Extract the [x, y] coordinate from the center of the cell holding the provided text.  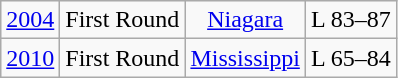
Niagara [245, 20]
L 65–84 [350, 58]
2010 [30, 58]
2004 [30, 20]
Mississippi [245, 58]
L 83–87 [350, 20]
